Extract the (X, Y) coordinate from the center of the cell holding the provided text.  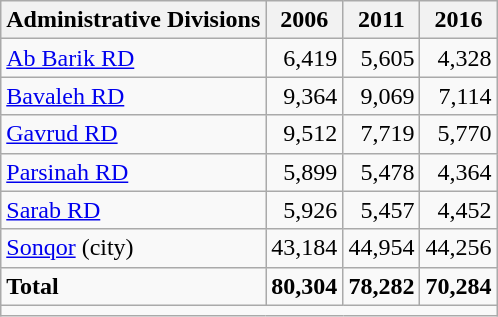
9,512 (304, 134)
Parsinah RD (134, 172)
78,282 (382, 286)
43,184 (304, 248)
4,452 (458, 210)
2016 (458, 20)
70,284 (458, 286)
5,457 (382, 210)
44,954 (382, 248)
5,926 (304, 210)
5,770 (458, 134)
5,899 (304, 172)
5,478 (382, 172)
9,069 (382, 96)
Sarab RD (134, 210)
5,605 (382, 58)
7,114 (458, 96)
Ab Barik RD (134, 58)
4,364 (458, 172)
Gavrud RD (134, 134)
44,256 (458, 248)
Administrative Divisions (134, 20)
80,304 (304, 286)
2006 (304, 20)
7,719 (382, 134)
4,328 (458, 58)
9,364 (304, 96)
Sonqor (city) (134, 248)
2011 (382, 20)
6,419 (304, 58)
Total (134, 286)
Bavaleh RD (134, 96)
